Provide the (X, Y) coordinate of the cell's center where the given text is located.  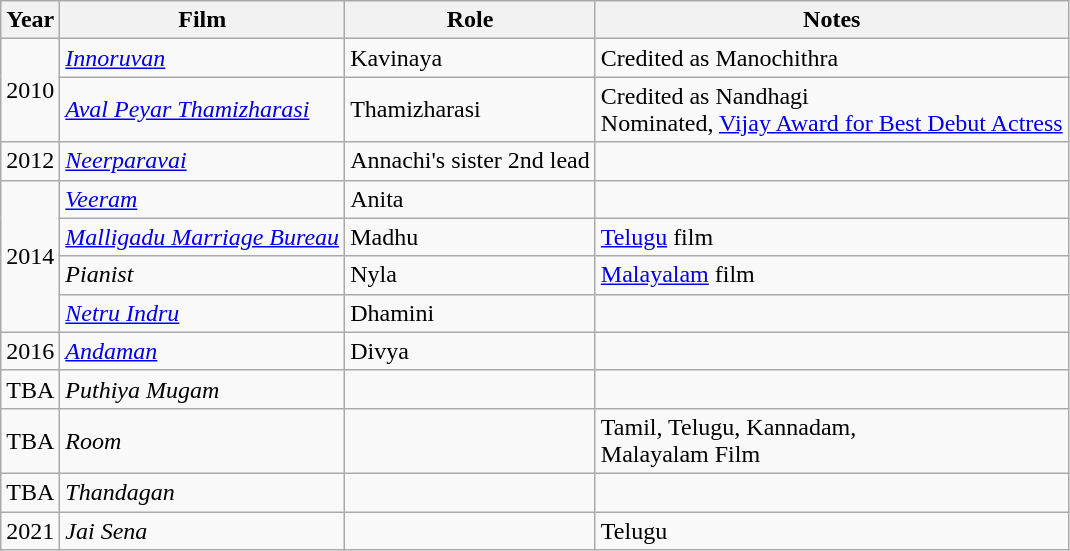
Divya (470, 351)
Tamil, Telugu, Kannadam,Malayalam Film (832, 440)
2010 (30, 90)
Room (202, 440)
Telugu (832, 531)
2014 (30, 256)
Nyla (470, 275)
Year (30, 20)
2012 (30, 161)
Pianist (202, 275)
Annachi's sister 2nd lead (470, 161)
Madhu (470, 237)
Anita (470, 199)
Thamizharasi (470, 110)
Veeram (202, 199)
2016 (30, 351)
Credited as NandhagiNominated, Vijay Award for Best Debut Actress (832, 110)
Neerparavai (202, 161)
Andaman (202, 351)
2021 (30, 531)
Credited as Manochithra (832, 58)
Innoruvan (202, 58)
Kavinaya (470, 58)
Notes (832, 20)
Telugu film (832, 237)
Netru Indru (202, 313)
Malligadu Marriage Bureau (202, 237)
Film (202, 20)
Thandagan (202, 492)
Jai Sena (202, 531)
Role (470, 20)
Aval Peyar Thamizharasi (202, 110)
Dhamini (470, 313)
Puthiya Mugam (202, 389)
Malayalam film (832, 275)
